Return (x, y) of the center of cell containing provided text 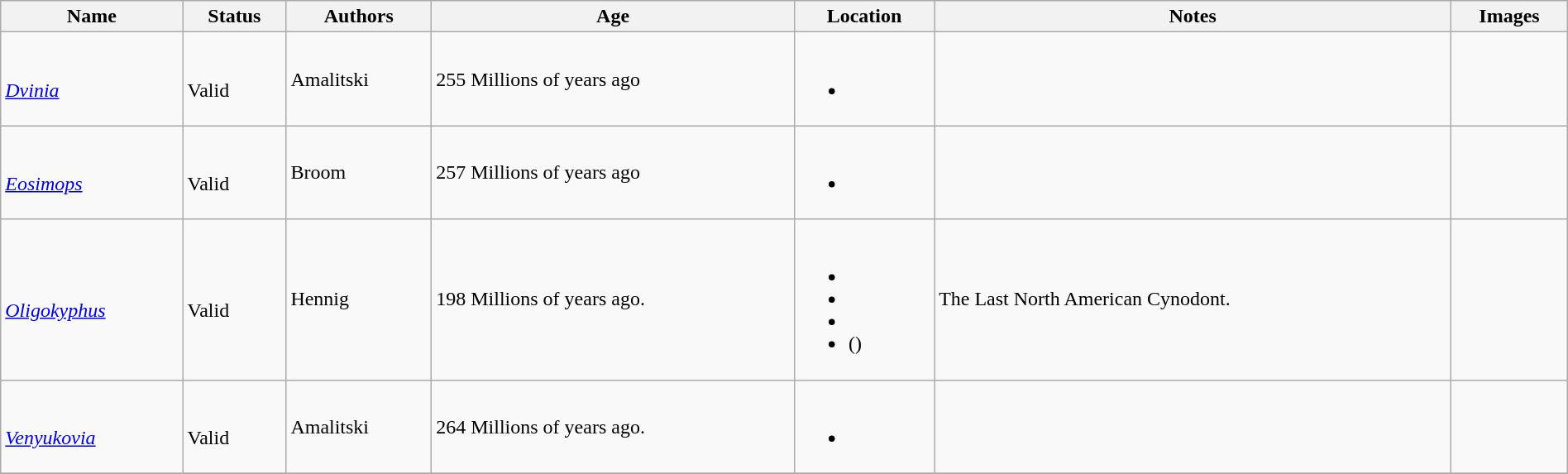
264 Millions of years ago. (614, 427)
198 Millions of years ago. (614, 299)
Broom (359, 172)
Location (863, 17)
The Last North American Cynodont. (1193, 299)
Notes (1193, 17)
Age (614, 17)
Images (1509, 17)
Oligokyphus (92, 299)
Dvinia (92, 79)
255 Millions of years ago (614, 79)
() (863, 299)
Eosimops (92, 172)
Status (235, 17)
Venyukovia (92, 427)
Hennig (359, 299)
Name (92, 17)
Authors (359, 17)
257 Millions of years ago (614, 172)
